Extract the [x, y] coordinate from the center of the cell holding the provided text.  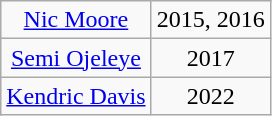
Nic Moore [76, 20]
2015, 2016 [210, 20]
2022 [210, 96]
2017 [210, 58]
Semi Ojeleye [76, 58]
Kendric Davis [76, 96]
